Output the [x, y] coordinate of the center of the cell containing the given text.  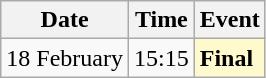
Final [230, 58]
18 February [65, 58]
Date [65, 20]
Time [161, 20]
15:15 [161, 58]
Event [230, 20]
